Scan for the cell matching the given text and deliver its (X, Y) coordinate at center. 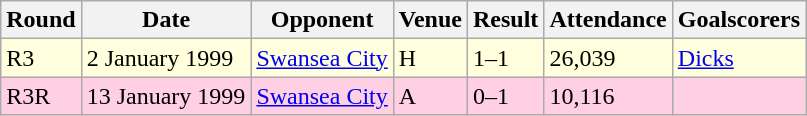
26,039 (608, 58)
Dicks (738, 58)
Opponent (322, 20)
1–1 (505, 58)
Goalscorers (738, 20)
Date (166, 20)
0–1 (505, 96)
R3 (41, 58)
13 January 1999 (166, 96)
R3R (41, 96)
Round (41, 20)
H (430, 58)
Venue (430, 20)
10,116 (608, 96)
Attendance (608, 20)
A (430, 96)
2 January 1999 (166, 58)
Result (505, 20)
